Provide the (x, y) coordinate of the cell's center where the given text is located.  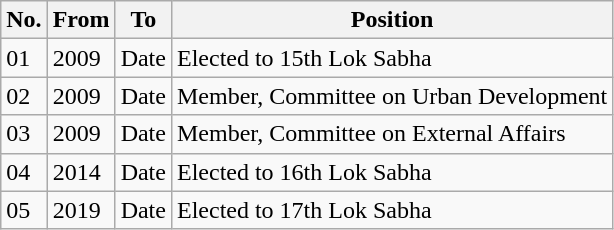
From (81, 20)
05 (24, 210)
03 (24, 134)
Elected to 17th Lok Sabha (392, 210)
Elected to 15th Lok Sabha (392, 58)
02 (24, 96)
No. (24, 20)
2019 (81, 210)
01 (24, 58)
Position (392, 20)
Member, Committee on External Affairs (392, 134)
Elected to 16th Lok Sabha (392, 172)
04 (24, 172)
To (143, 20)
Member, Committee on Urban Development (392, 96)
2014 (81, 172)
